Output the (x, y) coordinate of the center of the cell containing the given text.  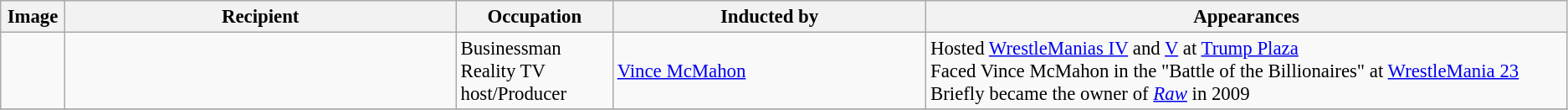
Occupation (534, 17)
Recipient (260, 17)
BusinessmanReality TV host/Producer (534, 71)
Image (33, 17)
Inducted by (769, 17)
Appearances (1247, 17)
Vince McMahon (769, 71)
